Pinpoint the cell where the given text exists, returning its [x, y] midpoint coordinate. 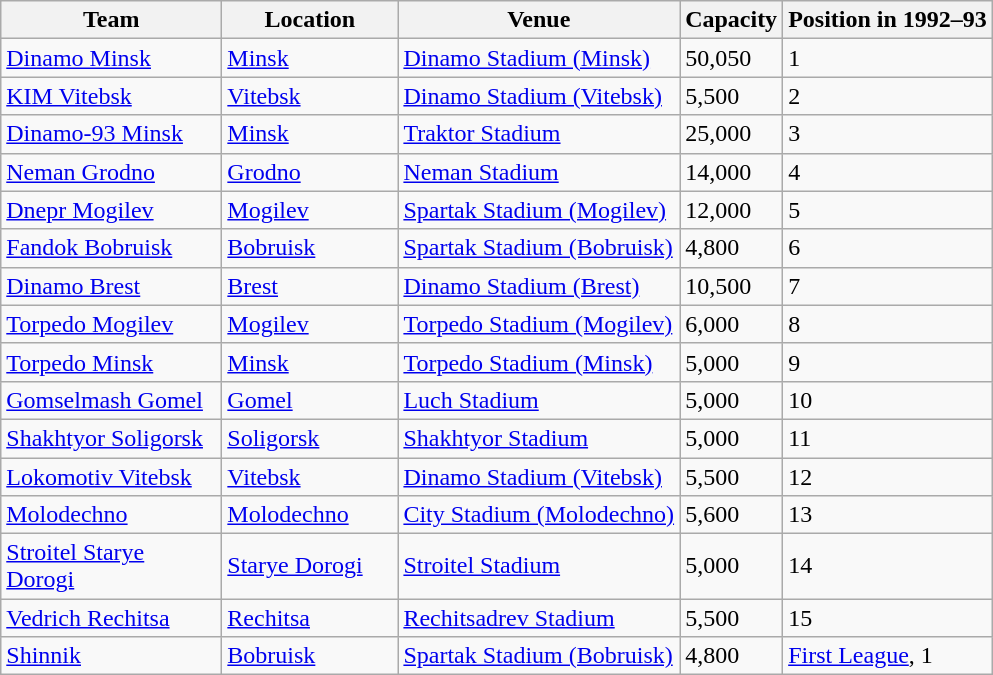
Shakhtyor Soligorsk [112, 438]
Fandok Bobruisk [112, 248]
Stroitel Stadium [539, 566]
13 [888, 515]
4 [888, 172]
14 [888, 566]
Dinamo Stadium (Minsk) [539, 58]
8 [888, 324]
Dnepr Mogilev [112, 210]
Torpedo Mogilev [112, 324]
City Stadium (Molodechno) [539, 515]
6,000 [732, 324]
KIM Vitebsk [112, 96]
14,000 [732, 172]
Rechitsadrev Stadium [539, 618]
9 [888, 362]
25,000 [732, 134]
Capacity [732, 20]
First League, 1 [888, 656]
Luch Stadium [539, 400]
Dinamo Brest [112, 286]
Traktor Stadium [539, 134]
11 [888, 438]
Brest [310, 286]
Team [112, 20]
Spartak Stadium (Mogilev) [539, 210]
12 [888, 477]
Neman Stadium [539, 172]
Torpedo Stadium (Minsk) [539, 362]
Torpedo Minsk [112, 362]
Soligorsk [310, 438]
Rechitsa [310, 618]
Shinnik [112, 656]
Location [310, 20]
Gomel [310, 400]
Vedrich Rechitsa [112, 618]
Shakhtyor Stadium [539, 438]
12,000 [732, 210]
2 [888, 96]
10,500 [732, 286]
3 [888, 134]
15 [888, 618]
Grodno [310, 172]
1 [888, 58]
Lokomotiv Vitebsk [112, 477]
6 [888, 248]
10 [888, 400]
5 [888, 210]
Dinamo Minsk [112, 58]
50,050 [732, 58]
Stroitel Starye Dorogi [112, 566]
Dinamo Stadium (Brest) [539, 286]
Venue [539, 20]
Torpedo Stadium (Mogilev) [539, 324]
7 [888, 286]
Position in 1992–93 [888, 20]
Dinamo-93 Minsk [112, 134]
Gomselmash Gomel [112, 400]
Starye Dorogi [310, 566]
5,600 [732, 515]
Neman Grodno [112, 172]
